Output the (x, y) coordinate of the center of the cell containing the given text.  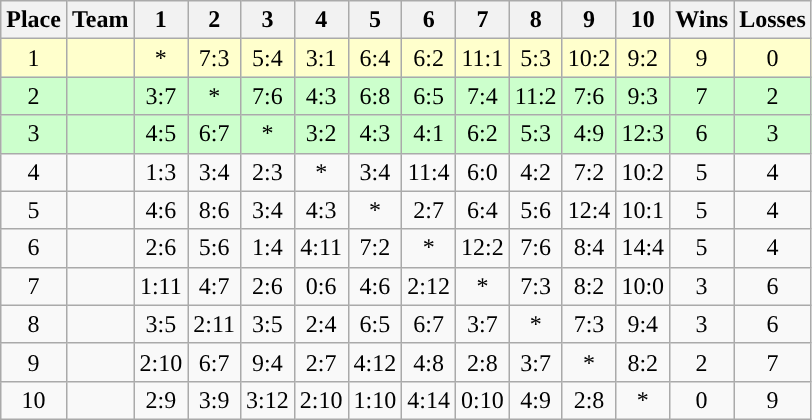
11:1 (483, 58)
Team (100, 20)
4:12 (375, 362)
12:2 (483, 248)
3:9 (214, 400)
6:0 (483, 172)
3:2 (321, 134)
Losses (773, 20)
2:9 (161, 400)
8:4 (589, 248)
7:4 (483, 96)
4:1 (429, 134)
2:11 (214, 324)
4:11 (321, 248)
5:4 (268, 58)
4:2 (536, 172)
Wins (702, 20)
3:12 (268, 400)
14:4 (643, 248)
2:4 (321, 324)
12:3 (643, 134)
9:2 (643, 58)
8:6 (214, 210)
1:11 (161, 286)
3:1 (321, 58)
4:7 (214, 286)
1:3 (161, 172)
1:4 (268, 248)
0:10 (483, 400)
11:2 (536, 96)
2:3 (268, 172)
0:6 (321, 286)
11:4 (429, 172)
10:1 (643, 210)
9:3 (643, 96)
Place (34, 20)
10:0 (643, 286)
12:4 (589, 210)
4:8 (429, 362)
4:14 (429, 400)
6:8 (375, 96)
1:10 (375, 400)
4:5 (161, 134)
2:12 (429, 286)
